Capture the cell that displays the provided text and extract its [X, Y] central coordinate. 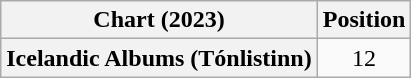
12 [364, 58]
Position [364, 20]
Icelandic Albums (Tónlistinn) [159, 58]
Chart (2023) [159, 20]
